Output the (X, Y) coordinate of the center of the cell containing the given text.  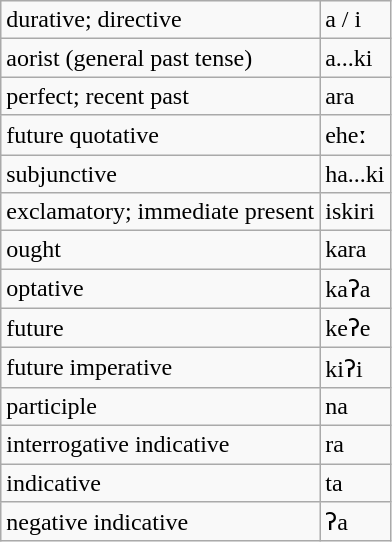
durative; directive (160, 20)
kiʔi (355, 368)
kaʔa (355, 289)
ta (355, 483)
na (355, 406)
aorist (general past tense) (160, 58)
interrogative indicative (160, 444)
indicative (160, 483)
kara (355, 250)
perfect; recent past (160, 96)
iskiri (355, 212)
participle (160, 406)
eheː (355, 135)
a / i (355, 20)
exclamatory; immediate present (160, 212)
ara (355, 96)
future imperative (160, 368)
subjunctive (160, 173)
keʔe (355, 328)
optative (160, 289)
ra (355, 444)
future quotative (160, 135)
future (160, 328)
ha...ki (355, 173)
ʔa (355, 522)
ought (160, 250)
negative indicative (160, 522)
a...ki (355, 58)
